Identify which cell holds the provided text, then report its (X, Y) central coordinate. 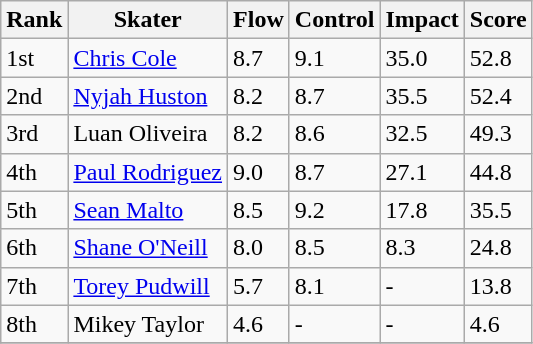
Score (498, 20)
32.5 (422, 134)
9.1 (334, 58)
8.0 (259, 248)
5.7 (259, 286)
35.0 (422, 58)
Nyjah Huston (148, 96)
4th (34, 172)
9.2 (334, 210)
7th (34, 286)
Flow (259, 20)
49.3 (498, 134)
1st (34, 58)
Mikey Taylor (148, 324)
2nd (34, 96)
52.8 (498, 58)
44.8 (498, 172)
6th (34, 248)
8.3 (422, 248)
Torey Pudwill (148, 286)
9.0 (259, 172)
13.8 (498, 286)
Skater (148, 20)
Shane O'Neill (148, 248)
Rank (34, 20)
24.8 (498, 248)
Paul Rodriguez (148, 172)
17.8 (422, 210)
Sean Malto (148, 210)
Impact (422, 20)
Luan Oliveira (148, 134)
Control (334, 20)
3rd (34, 134)
8th (34, 324)
8.1 (334, 286)
8.6 (334, 134)
Chris Cole (148, 58)
5th (34, 210)
27.1 (422, 172)
52.4 (498, 96)
